Detect which cell encompasses the target text, then output its (x, y) center coordinate. 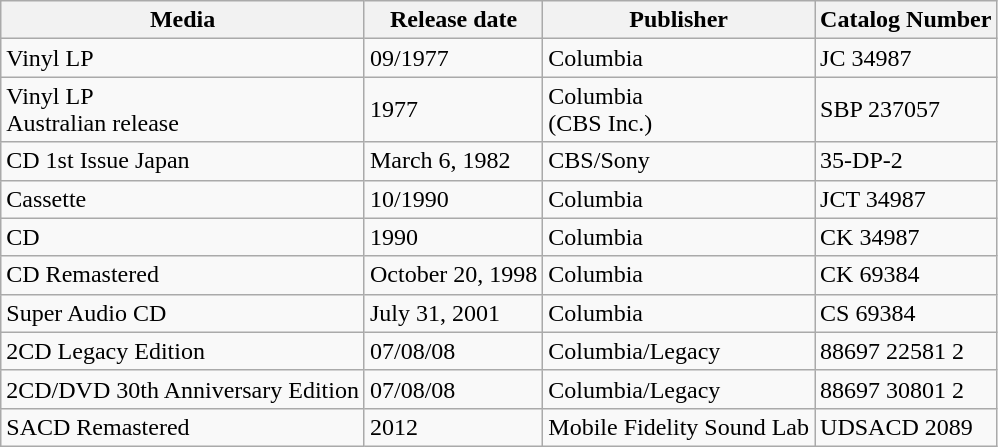
CS 69384 (906, 313)
March 6, 1982 (453, 161)
CBS/Sony (679, 161)
UDSACD 2089 (906, 427)
CD (183, 237)
2012 (453, 427)
Publisher (679, 20)
09/1977 (453, 58)
CD Remastered (183, 275)
October 20, 1998 (453, 275)
Release date (453, 20)
35-DP-2 (906, 161)
SACD Remastered (183, 427)
2CD/DVD 30th Anniversary Edition (183, 389)
Vinyl LP (183, 58)
JC 34987 (906, 58)
Mobile Fidelity Sound Lab (679, 427)
Vinyl LPAustralian release (183, 110)
1990 (453, 237)
Media (183, 20)
CD 1st Issue Japan (183, 161)
Catalog Number (906, 20)
CK 69384 (906, 275)
Super Audio CD (183, 313)
JCT 34987 (906, 199)
July 31, 2001 (453, 313)
SBP 237057 (906, 110)
2CD Legacy Edition (183, 351)
10/1990 (453, 199)
1977 (453, 110)
CK 34987 (906, 237)
88697 30801 2 (906, 389)
Columbia(CBS Inc.) (679, 110)
88697 22581 2 (906, 351)
Cassette (183, 199)
